Scan for the cell matching the given text and deliver its [x, y] coordinate at center. 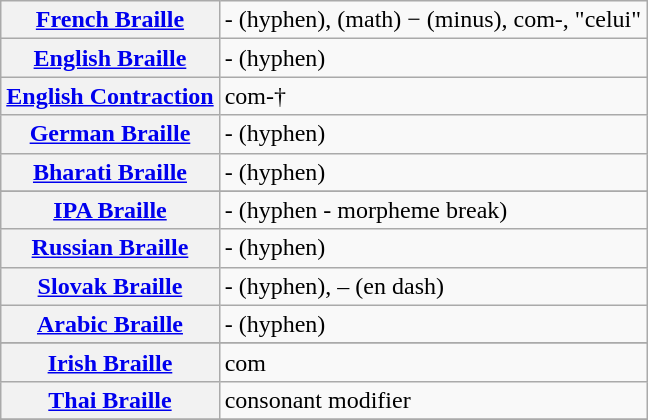
Irish Braille [110, 362]
com-† [432, 96]
English Contraction [110, 96]
Slovak Braille [110, 286]
- (hyphen), – (en dash) [432, 286]
German Braille [110, 134]
Arabic Braille [110, 324]
Thai Braille [110, 400]
com [432, 362]
- (hyphen), (math) − (minus), com-, "celui" [432, 20]
- (hyphen - morpheme break) [432, 210]
English Braille [110, 58]
IPA Braille [110, 210]
Bharati Braille [110, 172]
consonant modifier [432, 400]
Russian Braille [110, 248]
French Braille [110, 20]
